From the cell containing the given text, extract its center point as [X, Y] coordinate. 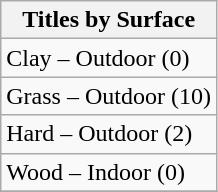
Wood – Indoor (0) [109, 172]
Clay – Outdoor (0) [109, 58]
Titles by Surface [109, 20]
Hard – Outdoor (2) [109, 134]
Grass – Outdoor (10) [109, 96]
